For the text-containing cell, return its midpoint in [x, y] coordinate format. 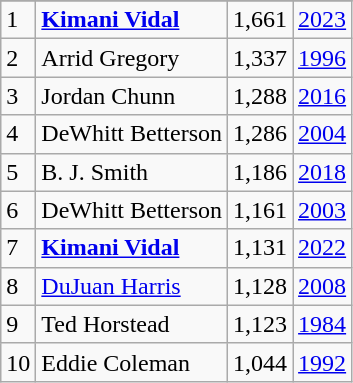
1 [18, 20]
5 [18, 172]
1,123 [260, 324]
2004 [322, 134]
1,128 [260, 286]
7 [18, 248]
DuJuan Harris [132, 286]
1,337 [260, 58]
1,186 [260, 172]
1,286 [260, 134]
B. J. Smith [132, 172]
2008 [322, 286]
1992 [322, 362]
2016 [322, 96]
4 [18, 134]
Arrid Gregory [132, 58]
Ted Horstead [132, 324]
10 [18, 362]
2022 [322, 248]
8 [18, 286]
1,131 [260, 248]
1984 [322, 324]
2 [18, 58]
1,288 [260, 96]
1996 [322, 58]
1,044 [260, 362]
2003 [322, 210]
3 [18, 96]
1,161 [260, 210]
2018 [322, 172]
6 [18, 210]
9 [18, 324]
Jordan Chunn [132, 96]
Eddie Coleman [132, 362]
1,661 [260, 20]
2023 [322, 20]
